Capture the cell that displays the provided text and extract its (X, Y) central coordinate. 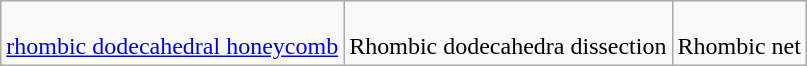
Rhombic net (739, 34)
Rhombic dodecahedra dissection (508, 34)
rhombic dodecahedral honeycomb (172, 34)
